Determine the (X, Y) coordinate at the center of the cell enclosing the given text.  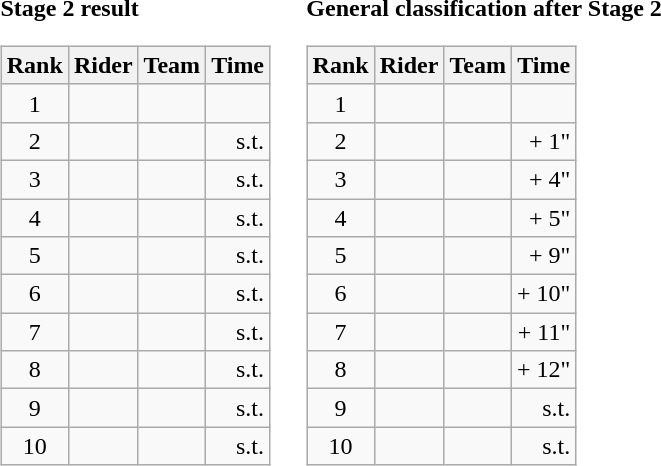
+ 4" (543, 179)
+ 9" (543, 256)
+ 11" (543, 332)
+ 10" (543, 294)
+ 1" (543, 141)
+ 12" (543, 370)
+ 5" (543, 217)
